Scan for the cell matching the given text and deliver its (X, Y) coordinate at center. 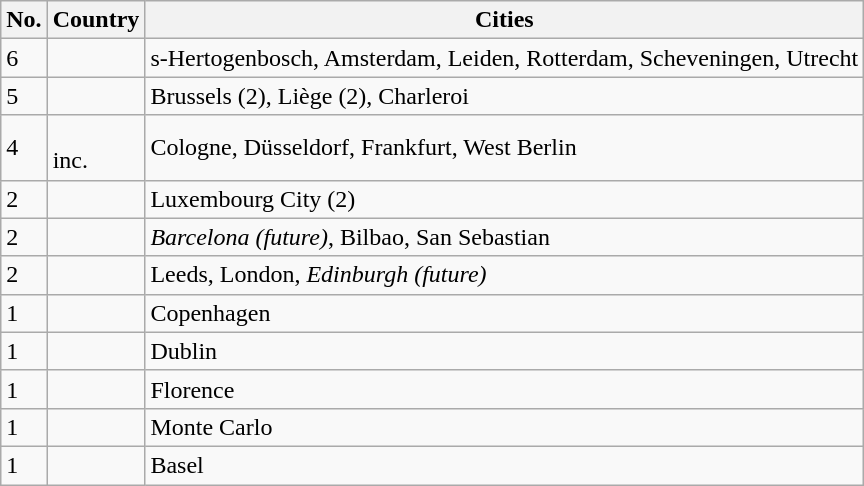
Copenhagen (504, 313)
5 (24, 96)
Florence (504, 389)
Monte Carlo (504, 427)
Luxembourg City (2) (504, 199)
Country (96, 20)
Cologne, Düsseldorf, Frankfurt, West Berlin (504, 148)
6 (24, 58)
4 (24, 148)
inc. (96, 148)
Brussels (2), Liège (2), Charleroi (504, 96)
Leeds, London, Edinburgh (future) (504, 275)
Basel (504, 465)
Barcelona (future), Bilbao, San Sebastian (504, 237)
No. (24, 20)
Dublin (504, 351)
Cities (504, 20)
s-Hertogenbosch, Amsterdam, Leiden, Rotterdam, Scheveningen, Utrecht (504, 58)
